For the text-containing cell, return its midpoint in [X, Y] coordinate format. 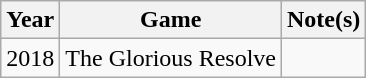
The Glorious Resolve [171, 58]
2018 [30, 58]
Year [30, 20]
Note(s) [324, 20]
Game [171, 20]
